Scan for the cell matching the given text and deliver its (X, Y) coordinate at center. 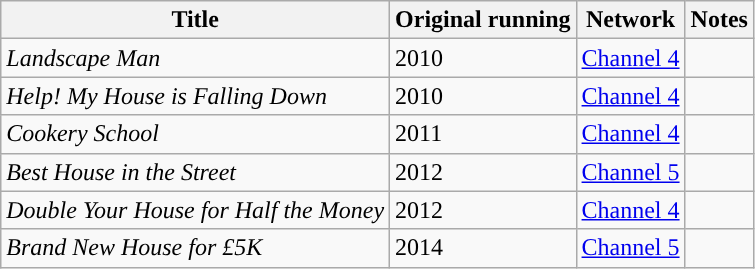
Help! My House is Falling Down (196, 96)
Best House in the Street (196, 172)
Landscape Man (196, 58)
2011 (483, 134)
Original running (483, 20)
Double Your House for Half the Money (196, 210)
Cookery School (196, 134)
2014 (483, 248)
Title (196, 20)
Network (630, 20)
Notes (719, 20)
Brand New House for £5K (196, 248)
